Find where the given text appears and provide that cell's center as (X, Y) coordinate. 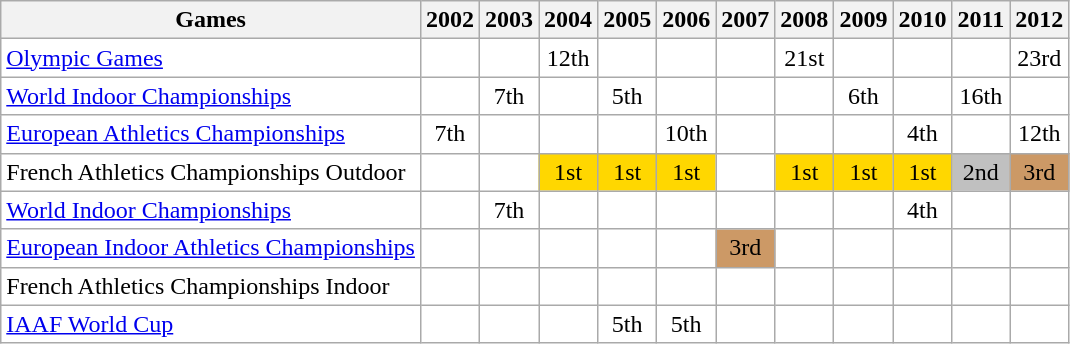
2008 (804, 20)
French Athletics Championships Outdoor (211, 172)
Olympic Games (211, 58)
16th (981, 96)
6th (864, 96)
IAAF World Cup (211, 324)
2005 (628, 20)
2009 (864, 20)
2004 (568, 20)
2nd (981, 172)
10th (686, 134)
2012 (1040, 20)
French Athletics Championships Indoor (211, 286)
2003 (508, 20)
European Indoor Athletics Championships (211, 248)
2002 (450, 20)
2006 (686, 20)
21st (804, 58)
European Athletics Championships (211, 134)
2010 (922, 20)
23rd (1040, 58)
2011 (981, 20)
2007 (746, 20)
Games (211, 20)
